Determine the (X, Y) coordinate at the center of the cell enclosing the given text.  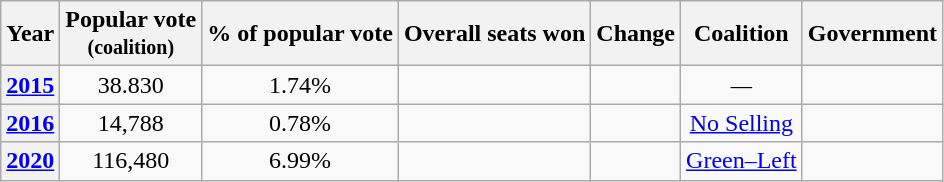
— (742, 85)
2016 (30, 123)
No Selling (742, 123)
2020 (30, 161)
Green–Left (742, 161)
Overall seats won (494, 34)
Year (30, 34)
6.99% (300, 161)
Change (636, 34)
116,480 (131, 161)
1.74% (300, 85)
Coalition (742, 34)
14,788 (131, 123)
38.830 (131, 85)
Government (872, 34)
Popular vote (coalition) (131, 34)
% of popular vote (300, 34)
2015 (30, 85)
0.78% (300, 123)
